Capture the cell that displays the provided text and extract its (X, Y) central coordinate. 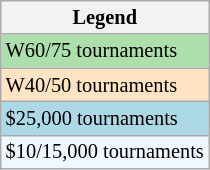
$25,000 tournaments (105, 118)
W60/75 tournaments (105, 51)
W40/50 tournaments (105, 85)
$10/15,000 tournaments (105, 152)
Legend (105, 17)
